From the cell containing the given text, extract its center point as [X, Y] coordinate. 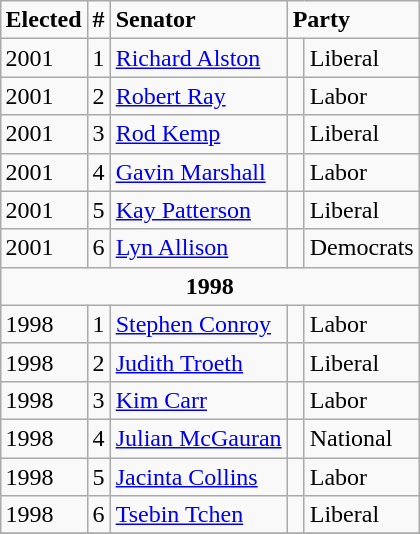
Rod Kemp [198, 134]
Gavin Marshall [198, 172]
Julian McGauran [198, 438]
Kim Carr [198, 400]
# [98, 20]
Stephen Conroy [198, 324]
National [362, 438]
Jacinta Collins [198, 477]
Elected [44, 20]
Senator [198, 20]
Kay Patterson [198, 210]
Richard Alston [198, 58]
Judith Troeth [198, 362]
Party [353, 20]
Tsebin Tchen [198, 515]
Robert Ray [198, 96]
Democrats [362, 248]
Lyn Allison [198, 248]
